Find where the given text appears and provide that cell's center as [x, y] coordinate. 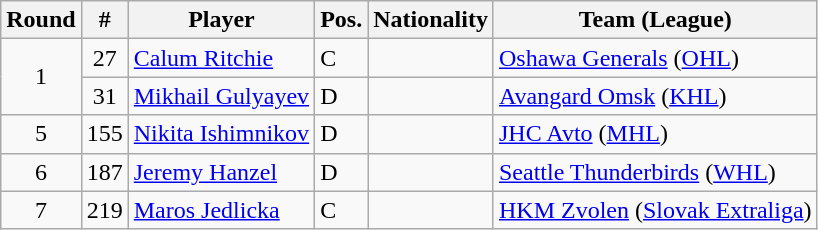
187 [104, 172]
6 [41, 172]
Team (League) [655, 20]
Oshawa Generals (OHL) [655, 58]
5 [41, 134]
Nikita Ishimnikov [221, 134]
Nationality [431, 20]
# [104, 20]
31 [104, 96]
Calum Ritchie [221, 58]
219 [104, 210]
Pos. [342, 20]
Mikhail Gulyayev [221, 96]
Player [221, 20]
1 [41, 77]
Avangard Omsk (KHL) [655, 96]
7 [41, 210]
HKM Zvolen (Slovak Extraliga) [655, 210]
155 [104, 134]
Maros Jedlicka [221, 210]
JHC Avto (MHL) [655, 134]
Seattle Thunderbirds (WHL) [655, 172]
Jeremy Hanzel [221, 172]
Round [41, 20]
27 [104, 58]
